Extract the [x, y] coordinate from the center of the cell holding the provided text.  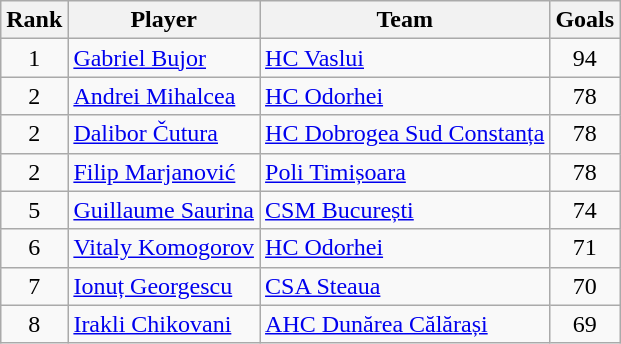
6 [34, 248]
Player [164, 20]
Rank [34, 20]
Gabriel Bujor [164, 58]
7 [34, 286]
8 [34, 324]
74 [585, 210]
HC Vaslui [405, 58]
71 [585, 248]
5 [34, 210]
Team [405, 20]
AHC Dunărea Călărași [405, 324]
94 [585, 58]
Ionuț Georgescu [164, 286]
Vitaly Komogorov [164, 248]
Filip Marjanović [164, 172]
1 [34, 58]
Dalibor Čutura [164, 134]
70 [585, 286]
Goals [585, 20]
HC Dobrogea Sud Constanța [405, 134]
Poli Timișoara [405, 172]
CSM București [405, 210]
Andrei Mihalcea [164, 96]
Irakli Chikovani [164, 324]
CSA Steaua [405, 286]
69 [585, 324]
Guillaume Saurina [164, 210]
